Detect which cell encompasses the target text, then output its [x, y] center coordinate. 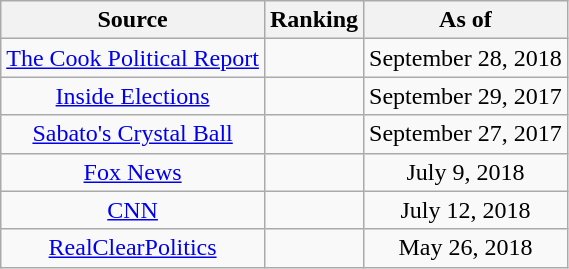
The Cook Political Report [133, 58]
CNN [133, 210]
September 28, 2018 [466, 58]
September 27, 2017 [466, 134]
May 26, 2018 [466, 248]
Ranking [314, 20]
July 12, 2018 [466, 210]
Fox News [133, 172]
Sabato's Crystal Ball [133, 134]
RealClearPolitics [133, 248]
Source [133, 20]
September 29, 2017 [466, 96]
July 9, 2018 [466, 172]
Inside Elections [133, 96]
As of [466, 20]
